Provide the (x, y) coordinate of the cell's center where the given text is located.  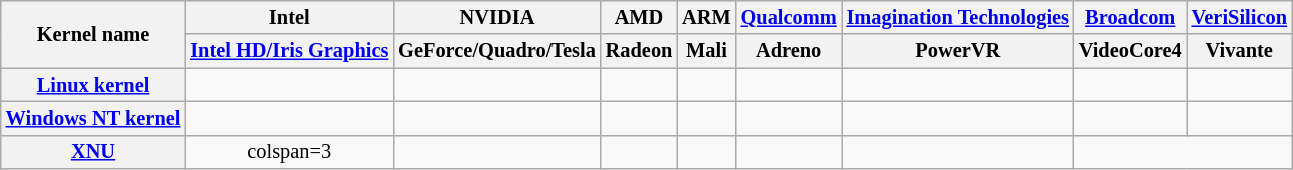
Intel (289, 17)
GeForce/Quadro/Tesla (497, 51)
Linux kernel (94, 85)
VeriSilicon (1240, 17)
Adreno (789, 51)
VideoCore4 (1130, 51)
colspan=3 (289, 152)
Intel HD/Iris Graphics (289, 51)
NVIDIA (497, 17)
Vivante (1240, 51)
ARM (706, 17)
Imagination Technologies (958, 17)
Broadcom (1130, 17)
PowerVR (958, 51)
Qualcomm (789, 17)
Mali (706, 51)
Kernel name (94, 34)
AMD (640, 17)
Windows NT kernel (94, 118)
XNU (94, 152)
Radeon (640, 51)
